For the text-containing cell, return its midpoint in [x, y] coordinate format. 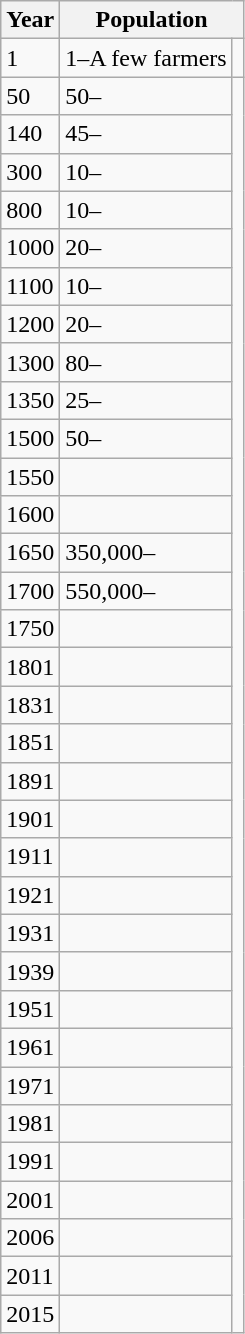
25– [146, 400]
1931 [30, 933]
1951 [30, 1009]
1–A few farmers [146, 58]
2011 [30, 1276]
1901 [30, 819]
1100 [30, 286]
50 [30, 96]
Population [152, 20]
1600 [30, 515]
1700 [30, 591]
1981 [30, 1124]
1750 [30, 629]
1971 [30, 1085]
2001 [30, 1200]
1911 [30, 857]
1831 [30, 705]
1500 [30, 438]
Year [30, 20]
350,000– [146, 553]
80– [146, 362]
1350 [30, 400]
1650 [30, 553]
1991 [30, 1162]
1550 [30, 477]
1961 [30, 1047]
1300 [30, 362]
1939 [30, 971]
45– [146, 134]
1200 [30, 324]
1851 [30, 743]
2015 [30, 1314]
2006 [30, 1238]
800 [30, 210]
1000 [30, 248]
1801 [30, 667]
550,000– [146, 591]
140 [30, 134]
1921 [30, 895]
1891 [30, 781]
1 [30, 58]
300 [30, 172]
